For the text-containing cell, return its midpoint in (X, Y) coordinate format. 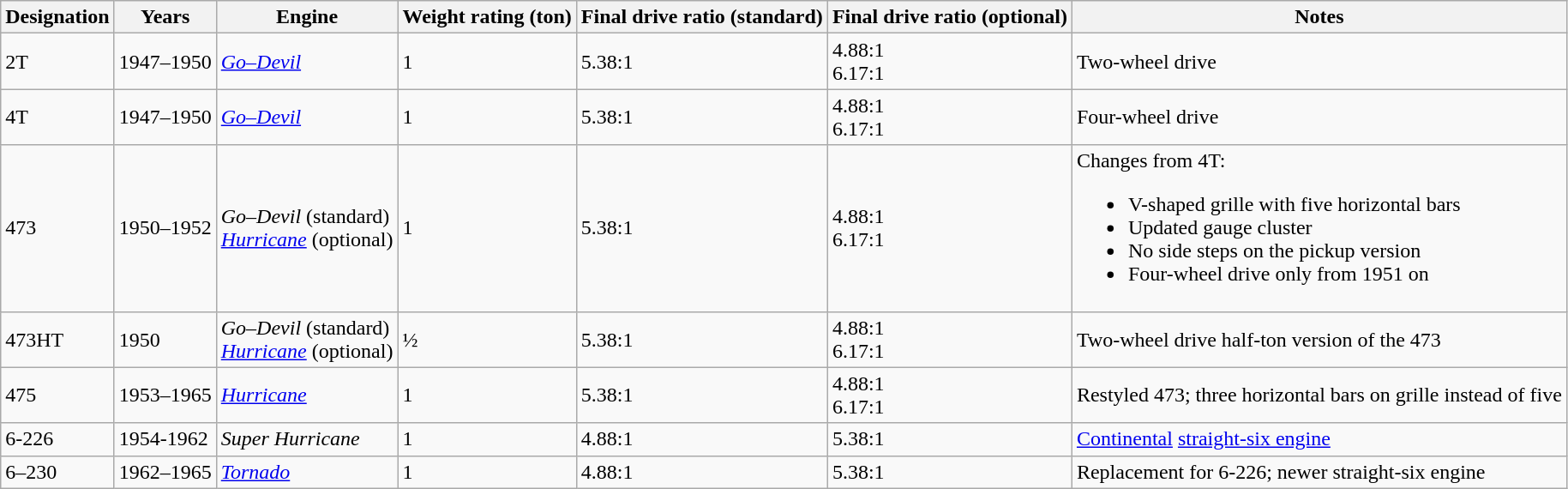
1950–1952 (165, 228)
Restyled 473; three horizontal bars on grille instead of five (1319, 395)
Designation (57, 17)
Super Hurricane (307, 439)
Two-wheel drive half-ton version of the 473 (1319, 340)
Final drive ratio (optional) (950, 17)
475 (57, 395)
1954-1962 (165, 439)
2T (57, 62)
Years (165, 17)
473HT (57, 340)
473 (57, 228)
1962–1965 (165, 472)
Notes (1319, 17)
1950 (165, 340)
Changes from 4T:V-shaped grille with five horizontal barsUpdated gauge clusterNo side steps on the pickup versionFour-wheel drive only from 1951 on (1319, 228)
Tornado (307, 472)
Hurricane (307, 395)
½ (487, 340)
4T (57, 117)
6-226 (57, 439)
Continental straight-six engine (1319, 439)
Replacement for 6-226; newer straight-six engine (1319, 472)
6–230 (57, 472)
Four-wheel drive (1319, 117)
Two-wheel drive (1319, 62)
Final drive ratio (standard) (701, 17)
1953–1965 (165, 395)
Weight rating (ton) (487, 17)
Engine (307, 17)
